Return the [X, Y] coordinate for the center point of the cell that contains the specified text.  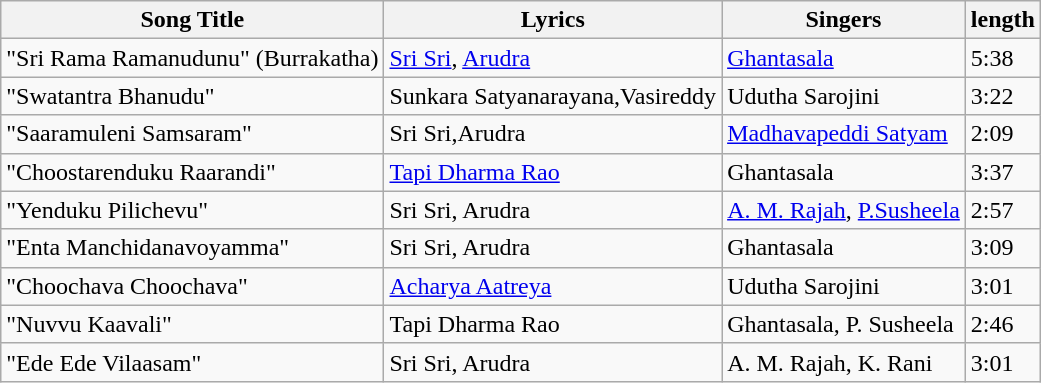
2:46 [1002, 324]
A. M. Rajah, K. Rani [844, 362]
3:22 [1002, 96]
2:09 [1002, 134]
3:09 [1002, 248]
"Yenduku Pilichevu" [192, 210]
Song Title [192, 20]
"Saaramuleni Samsaram" [192, 134]
Ghantasala, P. Susheela [844, 324]
"Choochava Choochava" [192, 286]
3:37 [1002, 172]
"Choostarenduku Raarandi" [192, 172]
Sunkara Satyanarayana,Vasireddy [553, 96]
Sri Sri,Arudra [553, 134]
"Sri Rama Ramanudunu" (Burrakatha) [192, 58]
"Swatantra Bhanudu" [192, 96]
2:57 [1002, 210]
Singers [844, 20]
"Enta Manchidanavoyamma" [192, 248]
Lyrics [553, 20]
"Nuvvu Kaavali" [192, 324]
A. M. Rajah, P.Susheela [844, 210]
length [1002, 20]
"Ede Ede Vilaasam" [192, 362]
Madhavapeddi Satyam [844, 134]
Acharya Aatreya [553, 286]
5:38 [1002, 58]
